Output the (X, Y) coordinate of the center of the cell containing the given text.  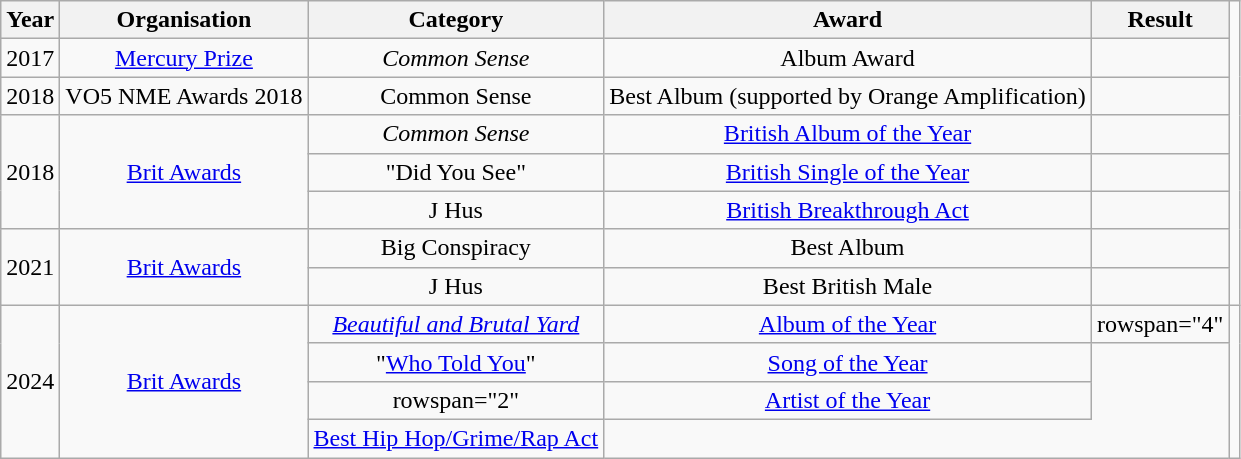
Best Album (848, 248)
rowspan="4" (1160, 324)
British Breakthrough Act (848, 210)
Big Conspiracy (456, 248)
Mercury Prize (184, 58)
"Who Told You" (456, 362)
Beautiful and Brutal Yard (456, 324)
"Did You See" (456, 172)
Song of the Year (848, 362)
Result (1160, 20)
Organisation (184, 20)
2017 (30, 58)
Album Award (848, 58)
Album of the Year (848, 324)
Best British Male (848, 286)
rowspan="2" (456, 400)
British Single of the Year (848, 172)
Best Album (supported by Orange Amplification) (848, 96)
Category (456, 20)
Best Hip Hop/Grime/Rap Act (456, 438)
2024 (30, 381)
Year (30, 20)
2021 (30, 267)
VO5 NME Awards 2018 (184, 96)
Artist of the Year (848, 400)
British Album of the Year (848, 134)
Award (848, 20)
